Find where the given text appears and provide that cell's center as [x, y] coordinate. 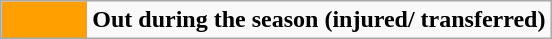
Out during the season (injured/ transferred) [319, 20]
